Search for the cell housing the specified text and yield its [x, y] center coordinate. 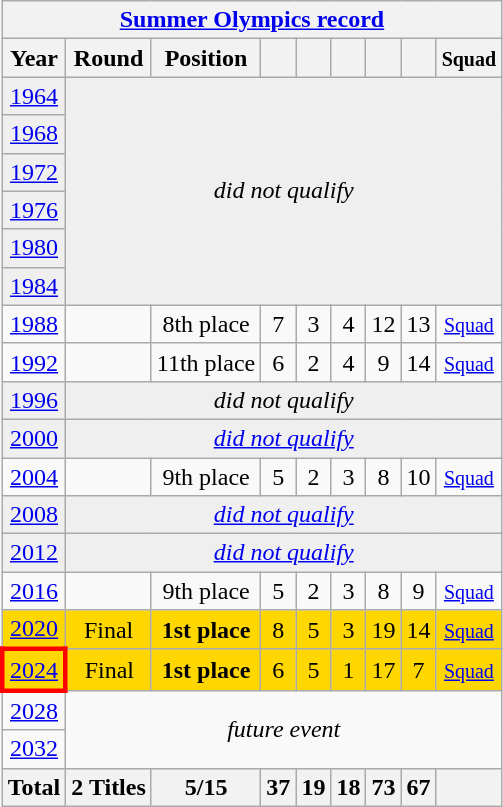
Position [206, 58]
2016 [34, 591]
2000 [34, 438]
2008 [34, 515]
1972 [34, 172]
1980 [34, 248]
10 [418, 477]
8th place [206, 324]
67 [418, 787]
Year [34, 58]
2024 [34, 670]
1964 [34, 96]
18 [348, 787]
Round [109, 58]
1988 [34, 324]
2032 [34, 749]
future event [284, 729]
5/15 [206, 787]
1 [348, 670]
Total [34, 787]
2012 [34, 553]
73 [384, 787]
12 [384, 324]
1996 [34, 400]
37 [278, 787]
2 Titles [109, 787]
2004 [34, 477]
2020 [34, 630]
1992 [34, 362]
2028 [34, 710]
11th place [206, 362]
1968 [34, 134]
13 [418, 324]
Summer Olympics record [252, 20]
1976 [34, 210]
1984 [34, 286]
17 [384, 670]
